Locate the cell with the specified text and output its (X, Y) center coordinate. 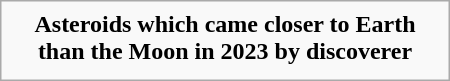
Asteroids which came closer to Earth than the Moon in 2023 by discoverer (224, 38)
